Return the [X, Y] coordinate for the center point of the cell that contains the specified text.  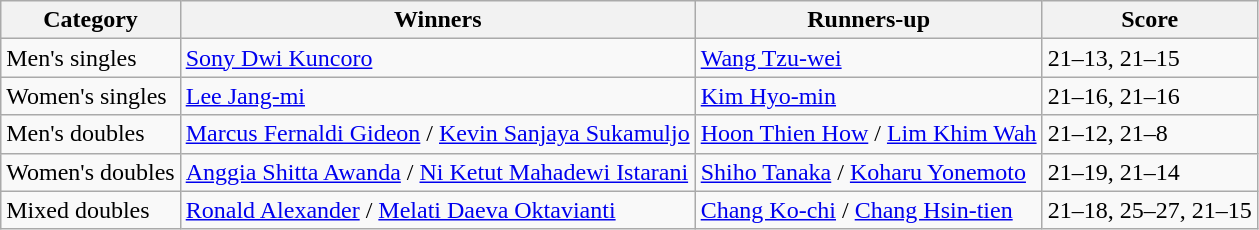
21–13, 21–15 [1150, 58]
Chang Ko-chi / Chang Hsin-tien [868, 210]
Men's doubles [90, 134]
Category [90, 20]
Marcus Fernaldi Gideon / Kevin Sanjaya Sukamuljo [438, 134]
21–16, 21–16 [1150, 96]
21–19, 21–14 [1150, 172]
Anggia Shitta Awanda / Ni Ketut Mahadewi Istarani [438, 172]
Women's doubles [90, 172]
Hoon Thien How / Lim Khim Wah [868, 134]
Lee Jang-mi [438, 96]
21–12, 21–8 [1150, 134]
21–18, 25–27, 21–15 [1150, 210]
Shiho Tanaka / Koharu Yonemoto [868, 172]
Score [1150, 20]
Kim Hyo-min [868, 96]
Men's singles [90, 58]
Ronald Alexander / Melati Daeva Oktavianti [438, 210]
Women's singles [90, 96]
Mixed doubles [90, 210]
Winners [438, 20]
Runners-up [868, 20]
Sony Dwi Kuncoro [438, 58]
Wang Tzu-wei [868, 58]
